Locate the cell with the specified text and output its [x, y] center coordinate. 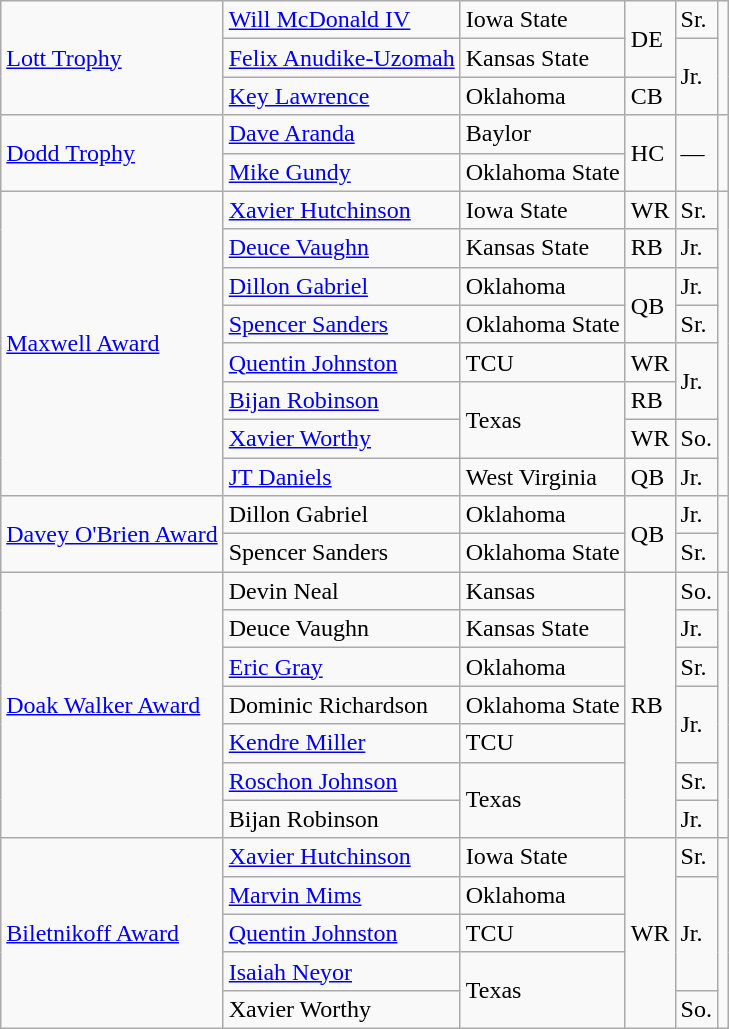
Doak Walker Award [112, 705]
Dominic Richardson [342, 705]
Lott Trophy [112, 58]
— [696, 153]
Marvin Mims [342, 895]
Dave Aranda [342, 134]
Isaiah Neyor [342, 971]
Dodd Trophy [112, 153]
JT Daniels [342, 477]
Felix Anudike-Uzomah [342, 58]
Maxwell Award [112, 343]
Biletnikoff Award [112, 933]
Mike Gundy [342, 172]
CB [650, 96]
Kendre Miller [342, 743]
Eric Gray [342, 667]
Devin Neal [342, 591]
DE [650, 39]
Davey O'Brien Award [112, 534]
West Virginia [542, 477]
Kansas [542, 591]
HC [650, 153]
Key Lawrence [342, 96]
Roschon Johnson [342, 781]
Baylor [542, 134]
Will McDonald IV [342, 20]
